Capture the cell that displays the provided text and extract its [x, y] central coordinate. 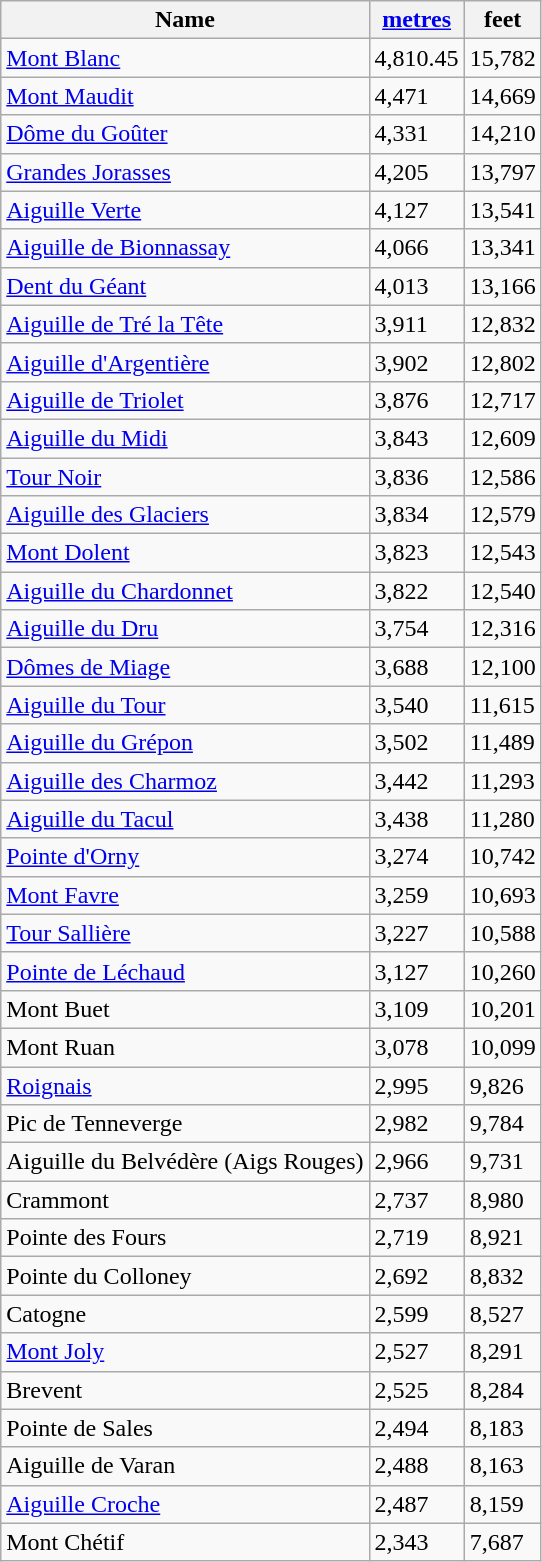
3,109 [416, 1009]
Aiguille du Tacul [185, 819]
Aiguille Croche [185, 1504]
12,609 [502, 438]
10,588 [502, 933]
Dôme du Goûter [185, 134]
Pointe des Fours [185, 1238]
3,911 [416, 324]
12,717 [502, 400]
3,227 [416, 933]
Dômes de Miage [185, 667]
2,487 [416, 1504]
Aiguille du Dru [185, 629]
10,260 [502, 971]
13,341 [502, 248]
11,280 [502, 819]
Aiguille du Belvédère (Aigs Rouges) [185, 1162]
10,742 [502, 857]
8,284 [502, 1390]
Aiguille du Midi [185, 438]
Mont Ruan [185, 1047]
Mont Joly [185, 1352]
2,737 [416, 1200]
3,834 [416, 515]
3,843 [416, 438]
3,754 [416, 629]
11,615 [502, 705]
Pointe de Léchaud [185, 971]
13,797 [502, 172]
Roignais [185, 1085]
10,693 [502, 895]
feet [502, 20]
Aiguille du Tour [185, 705]
Pointe du Colloney [185, 1276]
11,489 [502, 743]
3,078 [416, 1047]
8,159 [502, 1504]
9,731 [502, 1162]
Mont Maudit [185, 96]
3,823 [416, 553]
Dent du Géant [185, 286]
3,836 [416, 477]
3,502 [416, 743]
Aiguille de Tré la Tête [185, 324]
8,980 [502, 1200]
8,921 [502, 1238]
12,100 [502, 667]
Aiguille des Charmoz [185, 781]
3,274 [416, 857]
Pointe de Sales [185, 1428]
4,066 [416, 248]
2,488 [416, 1466]
2,525 [416, 1390]
Aiguille des Glaciers [185, 515]
12,579 [502, 515]
3,876 [416, 400]
11,293 [502, 781]
7,687 [502, 1542]
Tour Sallière [185, 933]
14,669 [502, 96]
4,127 [416, 210]
8,183 [502, 1428]
Aiguille de Triolet [185, 400]
3,688 [416, 667]
12,316 [502, 629]
Aiguille du Grépon [185, 743]
Mont Chétif [185, 1542]
2,995 [416, 1085]
Catogne [185, 1314]
4,810.45 [416, 58]
3,259 [416, 895]
14,210 [502, 134]
12,832 [502, 324]
13,541 [502, 210]
8,832 [502, 1276]
Mont Favre [185, 895]
2,494 [416, 1428]
Mont Dolent [185, 553]
13,166 [502, 286]
2,719 [416, 1238]
8,527 [502, 1314]
4,331 [416, 134]
3,902 [416, 362]
2,692 [416, 1276]
2,599 [416, 1314]
12,586 [502, 477]
12,540 [502, 591]
Mont Blanc [185, 58]
3,540 [416, 705]
15,782 [502, 58]
3,822 [416, 591]
2,527 [416, 1352]
8,163 [502, 1466]
10,201 [502, 1009]
10,099 [502, 1047]
Brevent [185, 1390]
Aiguille Verte [185, 210]
Aiguille de Varan [185, 1466]
9,826 [502, 1085]
Crammont [185, 1200]
Aiguille d'Argentière [185, 362]
4,013 [416, 286]
2,343 [416, 1542]
4,471 [416, 96]
9,784 [502, 1124]
Tour Noir [185, 477]
Name [185, 20]
2,966 [416, 1162]
12,802 [502, 362]
3,438 [416, 819]
Aiguille de Bionnassay [185, 248]
2,982 [416, 1124]
Aiguille du Chardonnet [185, 591]
3,442 [416, 781]
12,543 [502, 553]
8,291 [502, 1352]
4,205 [416, 172]
3,127 [416, 971]
Grandes Jorasses [185, 172]
Pointe d'Orny [185, 857]
Pic de Tenneverge [185, 1124]
metres [416, 20]
Mont Buet [185, 1009]
